Find where the given text appears and provide that cell's center as [X, Y] coordinate. 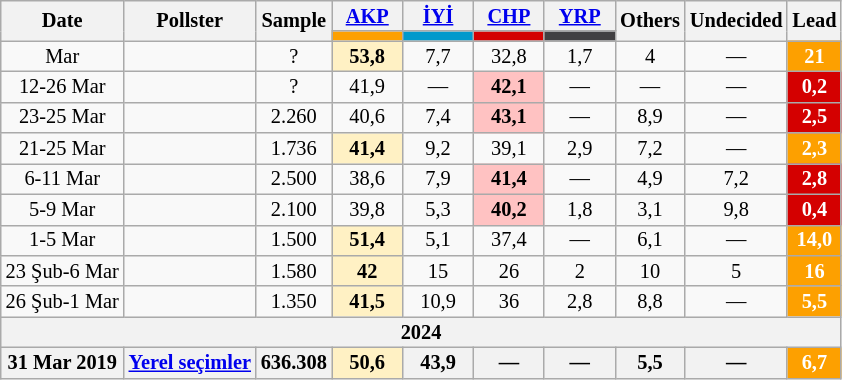
2.100 [294, 210]
AKP [368, 16]
Yerel seçimler [190, 362]
21 [814, 56]
Sample [294, 20]
43,1 [508, 118]
38,6 [368, 178]
42 [368, 270]
6,7 [814, 362]
32,8 [508, 56]
İYİ [438, 16]
1-5 Mar [62, 240]
4,9 [650, 178]
5 [736, 270]
42,1 [508, 86]
12-26 Mar [62, 86]
36 [508, 302]
Mar [62, 56]
23-25 Mar [62, 118]
2 [580, 270]
21-25 Mar [62, 148]
41,5 [368, 302]
9,2 [438, 148]
15 [438, 270]
5,3 [438, 210]
1.736 [294, 148]
636.308 [294, 362]
Undecided [736, 20]
4 [650, 56]
39,1 [508, 148]
10 [650, 270]
7,4 [438, 118]
10,9 [438, 302]
3,1 [650, 210]
2,5 [814, 118]
2.500 [294, 178]
43,9 [438, 362]
16 [814, 270]
50,6 [368, 362]
40,2 [508, 210]
1,7 [580, 56]
Lead [814, 20]
1.350 [294, 302]
41,9 [368, 86]
Others [650, 20]
2,3 [814, 148]
1.500 [294, 240]
26 Şub-1 Mar [62, 302]
Date [62, 20]
7,9 [438, 178]
37,4 [508, 240]
0,2 [814, 86]
CHP [508, 16]
5,1 [438, 240]
6,1 [650, 240]
9,8 [736, 210]
23 Şub-6 Mar [62, 270]
51,4 [368, 240]
Pollster [190, 20]
26 [508, 270]
8,9 [650, 118]
YRP [580, 16]
2,9 [580, 148]
7,7 [438, 56]
14,0 [814, 240]
39,8 [368, 210]
2.260 [294, 118]
31 Mar 2019 [62, 362]
40,6 [368, 118]
53,8 [368, 56]
2024 [422, 332]
5-9 Mar [62, 210]
1,8 [580, 210]
0,4 [814, 210]
6-11 Mar [62, 178]
1.580 [294, 270]
8,8 [650, 302]
